Extract the (x, y) coordinate from the center of the cell holding the provided text.  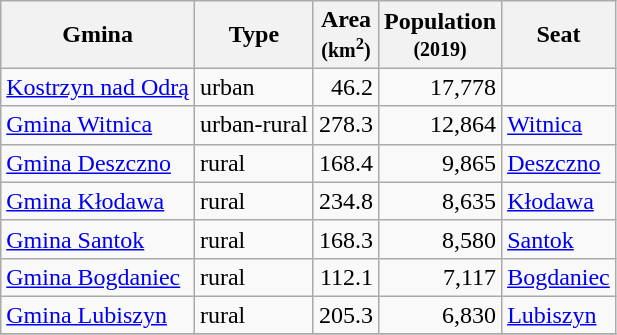
urban (254, 87)
Kłodawa (559, 201)
278.3 (346, 125)
112.1 (346, 277)
Witnica (559, 125)
Lubiszyn (559, 315)
Population(2019) (440, 34)
Bogdaniec (559, 277)
6,830 (440, 315)
Gmina Witnica (98, 125)
8,635 (440, 201)
205.3 (346, 315)
12,864 (440, 125)
Gmina Deszczno (98, 163)
Gmina (98, 34)
Area(km2) (346, 34)
Seat (559, 34)
168.3 (346, 239)
7,117 (440, 277)
Gmina Bogdaniec (98, 277)
Type (254, 34)
9,865 (440, 163)
Kostrzyn nad Odrą (98, 87)
Gmina Kłodawa (98, 201)
46.2 (346, 87)
urban-rural (254, 125)
8,580 (440, 239)
17,778 (440, 87)
Deszczno (559, 163)
Gmina Lubiszyn (98, 315)
168.4 (346, 163)
234.8 (346, 201)
Gmina Santok (98, 239)
Santok (559, 239)
